Pinpoint the cell where the given text exists, returning its (x, y) midpoint coordinate. 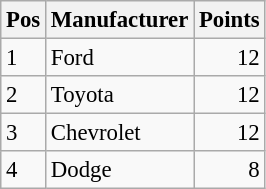
3 (24, 133)
8 (230, 170)
4 (24, 170)
Toyota (120, 95)
Points (230, 20)
Ford (120, 58)
Pos (24, 20)
1 (24, 58)
Chevrolet (120, 133)
Manufacturer (120, 20)
Dodge (120, 170)
2 (24, 95)
